Determine the (x, y) coordinate at the center of the cell enclosing the given text.  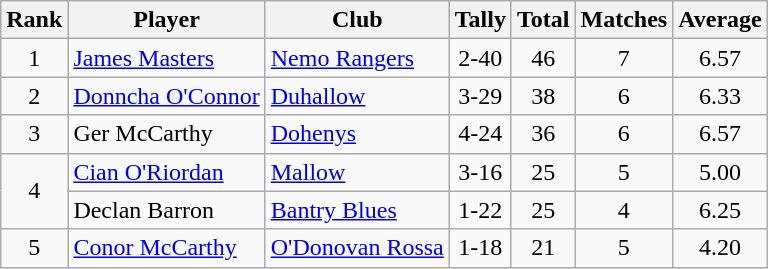
4-24 (480, 134)
21 (543, 248)
46 (543, 58)
6.25 (720, 210)
Tally (480, 20)
7 (624, 58)
1-22 (480, 210)
Nemo Rangers (357, 58)
Average (720, 20)
Dohenys (357, 134)
Player (166, 20)
3 (34, 134)
Conor McCarthy (166, 248)
4.20 (720, 248)
2 (34, 96)
Matches (624, 20)
2-40 (480, 58)
Club (357, 20)
3-16 (480, 172)
Duhallow (357, 96)
Bantry Blues (357, 210)
5.00 (720, 172)
Cian O'Riordan (166, 172)
Donncha O'Connor (166, 96)
Ger McCarthy (166, 134)
O'Donovan Rossa (357, 248)
38 (543, 96)
Declan Barron (166, 210)
Total (543, 20)
1-18 (480, 248)
Mallow (357, 172)
1 (34, 58)
3-29 (480, 96)
6.33 (720, 96)
36 (543, 134)
James Masters (166, 58)
Rank (34, 20)
